Extract the [x, y] coordinate from the center of the cell holding the provided text.  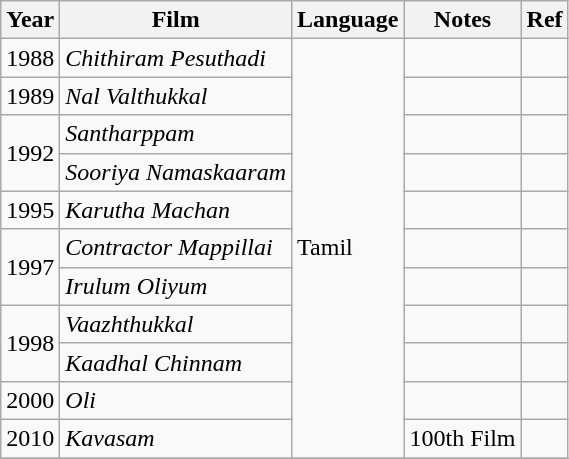
Nal Valthukkal [176, 96]
Santharppam [176, 134]
1997 [30, 267]
1992 [30, 153]
Tamil [348, 248]
Sooriya Namaskaaram [176, 172]
Karutha Machan [176, 210]
100th Film [462, 438]
1989 [30, 96]
Chithiram Pesuthadi [176, 58]
Oli [176, 400]
2000 [30, 400]
1995 [30, 210]
Year [30, 20]
Vaazhthukkal [176, 324]
Irulum Oliyum [176, 286]
Kaadhal Chinnam [176, 362]
2010 [30, 438]
Ref [544, 20]
Notes [462, 20]
Film [176, 20]
1988 [30, 58]
Language [348, 20]
1998 [30, 343]
Contractor Mappillai [176, 248]
Kavasam [176, 438]
